Extract the [x, y] coordinate from the center of the cell holding the provided text.  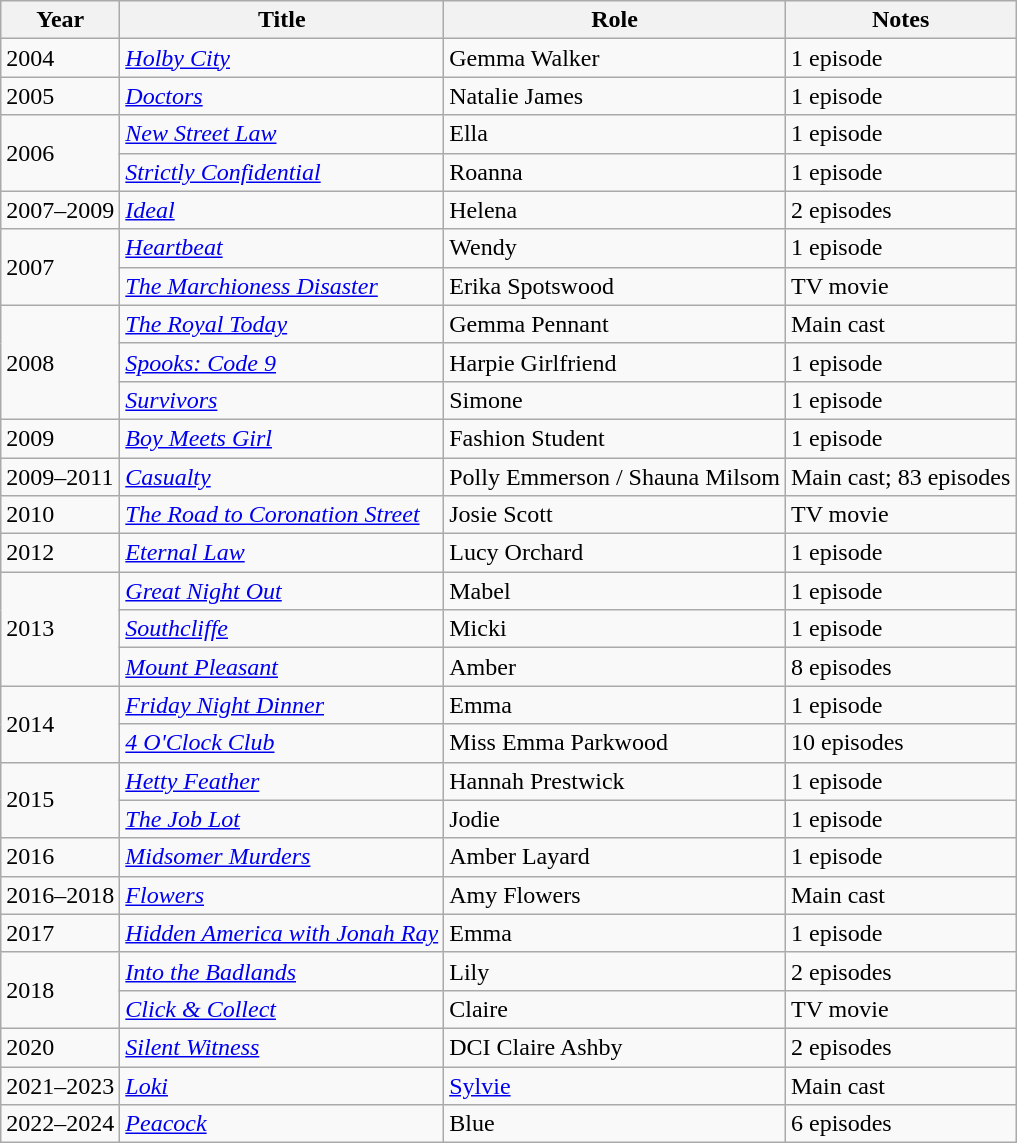
Loki [282, 1085]
2009–2011 [60, 477]
2017 [60, 933]
Roanna [615, 172]
Fashion Student [615, 438]
2013 [60, 629]
Lily [615, 971]
2010 [60, 515]
4 O'Clock Club [282, 743]
Hidden America with Jonah Ray [282, 933]
2007 [60, 267]
Erika Spotswood [615, 286]
Strictly Confidential [282, 172]
Blue [615, 1124]
The Marchioness Disaster [282, 286]
Harpie Girlfriend [615, 362]
6 episodes [900, 1124]
2021–2023 [60, 1085]
The Job Lot [282, 819]
Eternal Law [282, 553]
Hannah Prestwick [615, 781]
Amy Flowers [615, 895]
Helena [615, 210]
10 episodes [900, 743]
Boy Meets Girl [282, 438]
2018 [60, 990]
Great Night Out [282, 591]
Gemma Walker [615, 58]
2015 [60, 800]
Main cast; 83 episodes [900, 477]
Click & Collect [282, 1009]
2016 [60, 857]
2016–2018 [60, 895]
2005 [60, 96]
2014 [60, 724]
DCI Claire Ashby [615, 1047]
Ella [615, 134]
Flowers [282, 895]
Friday Night Dinner [282, 705]
Jodie [615, 819]
Josie Scott [615, 515]
Miss Emma Parkwood [615, 743]
Title [282, 20]
New Street Law [282, 134]
2012 [60, 553]
Polly Emmerson / Shauna Milsom [615, 477]
Wendy [615, 248]
Survivors [282, 400]
Gemma Pennant [615, 324]
Amber [615, 667]
Claire [615, 1009]
Mount Pleasant [282, 667]
Ideal [282, 210]
Simone [615, 400]
2004 [60, 58]
Role [615, 20]
Casualty [282, 477]
2007–2009 [60, 210]
Lucy Orchard [615, 553]
Peacock [282, 1124]
Amber Layard [615, 857]
Notes [900, 20]
Natalie James [615, 96]
Midsomer Murders [282, 857]
8 episodes [900, 667]
Spooks: Code 9 [282, 362]
Doctors [282, 96]
Into the Badlands [282, 971]
Hetty Feather [282, 781]
Year [60, 20]
Silent Witness [282, 1047]
Sylvie [615, 1085]
Heartbeat [282, 248]
2009 [60, 438]
Micki [615, 629]
2006 [60, 153]
2022–2024 [60, 1124]
2008 [60, 362]
Southcliffe [282, 629]
2020 [60, 1047]
The Road to Coronation Street [282, 515]
The Royal Today [282, 324]
Mabel [615, 591]
Holby City [282, 58]
